Return [x, y] of the center of cell containing provided text 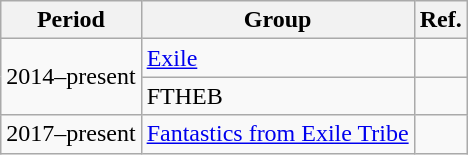
Period [71, 20]
Ref. [440, 20]
FTHEB [278, 96]
Exile [278, 58]
Group [278, 20]
2014–present [71, 77]
Fantastics from Exile Tribe [278, 134]
2017–present [71, 134]
